Pinpoint the cell where the given text exists, returning its [x, y] midpoint coordinate. 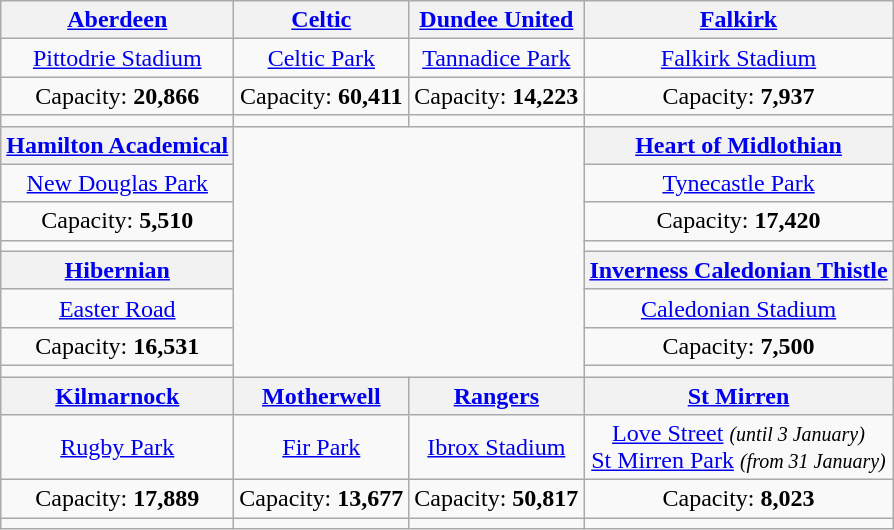
Tannadice Park [496, 58]
Hibernian [118, 270]
Capacity: 17,889 [118, 499]
Kilmarnock [118, 395]
Fir Park [322, 448]
Celtic [322, 20]
Capacity: 16,531 [118, 346]
Love Street (until 3 January)St Mirren Park (from 31 January) [738, 448]
Capacity: 50,817 [496, 499]
New Douglas Park [118, 183]
Falkirk Stadium [738, 58]
Capacity: 14,223 [496, 96]
Rangers [496, 395]
Capacity: 8,023 [738, 499]
Capacity: 13,677 [322, 499]
Tynecastle Park [738, 183]
Easter Road [118, 308]
Capacity: 5,510 [118, 221]
Caledonian Stadium [738, 308]
Celtic Park [322, 58]
Rugby Park [118, 448]
Capacity: 17,420 [738, 221]
Motherwell [322, 395]
Dundee United [496, 20]
Falkirk [738, 20]
Capacity: 20,866 [118, 96]
Capacity: 60,411 [322, 96]
Inverness Caledonian Thistle [738, 270]
Pittodrie Stadium [118, 58]
Hamilton Academical [118, 145]
Capacity: 7,937 [738, 96]
St Mirren [738, 395]
Aberdeen [118, 20]
Heart of Midlothian [738, 145]
Capacity: 7,500 [738, 346]
Ibrox Stadium [496, 448]
